Locate the cell with the specified text and output its (x, y) center coordinate. 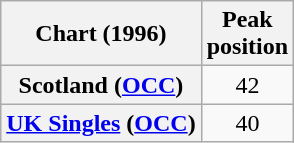
Chart (1996) (101, 34)
Peakposition (247, 34)
40 (247, 123)
UK Singles (OCC) (101, 123)
Scotland (OCC) (101, 85)
42 (247, 85)
